For the text-containing cell, return its midpoint in [X, Y] coordinate format. 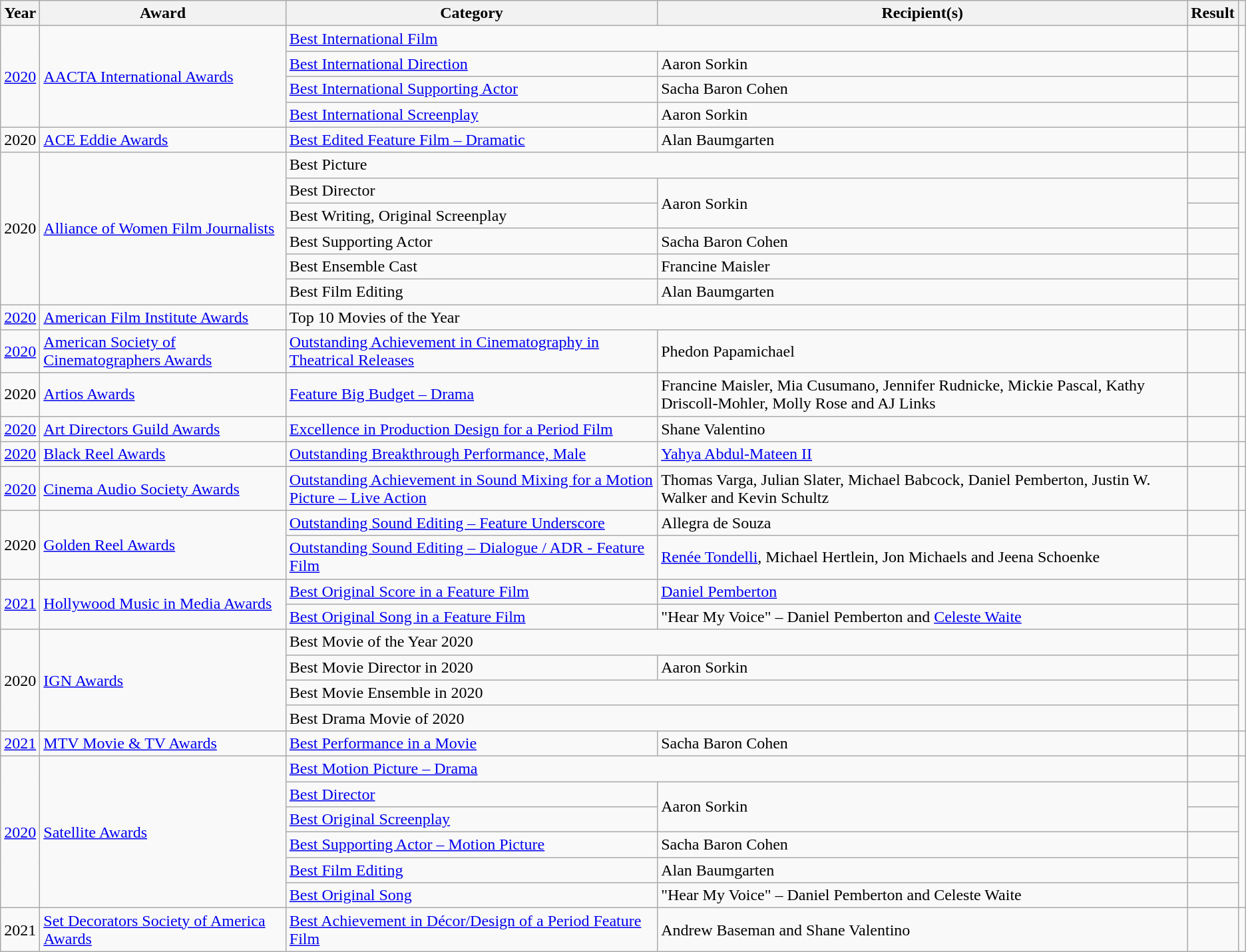
Best Movie of the Year 2020 [736, 642]
Alliance of Women Film Journalists [162, 228]
Excellence in Production Design for a Period Film [471, 429]
IGN Awards [162, 680]
Best Supporting Actor [471, 241]
Outstanding Achievement in Sound Mixing for a Motion Picture – Live Action [471, 488]
Golden Reel Awards [162, 544]
Renée Tondelli, Michael Hertlein, Jon Michaels and Jeena Schoenke [923, 557]
Result [1213, 13]
Cinema Audio Society Awards [162, 488]
ACE Eddie Awards [162, 140]
Best Achievement in Décor/Design of a Period Feature Film [471, 930]
Feature Big Budget – Drama [471, 395]
Best International Direction [471, 64]
Award [162, 13]
Best Picture [736, 165]
Best Original Song [471, 895]
Best Movie Ensemble in 2020 [736, 693]
Year [20, 13]
Best Ensemble Cast [471, 266]
Allegra de Souza [923, 523]
AACTA International Awards [162, 77]
Andrew Baseman and Shane Valentino [923, 930]
MTV Movie & TV Awards [162, 743]
Outstanding Breakthrough Performance, Male [471, 454]
Category [471, 13]
Best Supporting Actor – Motion Picture [471, 845]
Outstanding Sound Editing – Dialogue / ADR - Feature Film [471, 557]
Best Movie Director in 2020 [471, 667]
Yahya Abdul-Mateen II [923, 454]
Shane Valentino [923, 429]
American Film Institute Awards [162, 317]
Best Original Song in a Feature Film [471, 617]
Best Original Score in a Feature Film [471, 591]
Set Decorators Society of America Awards [162, 930]
Top 10 Movies of the Year [736, 317]
Best International Supporting Actor [471, 89]
Hollywood Music in Media Awards [162, 604]
Recipient(s) [923, 13]
Art Directors Guild Awards [162, 429]
Francine Maisler, Mia Cusumano, Jennifer Rudnicke, Mickie Pascal, Kathy Driscoll-Mohler, Molly Rose and AJ Links [923, 395]
Phedon Papamichael [923, 351]
Best Edited Feature Film – Dramatic [471, 140]
Artios Awards [162, 395]
Best Performance in a Movie [471, 743]
Outstanding Sound Editing – Feature Underscore [471, 523]
Daniel Pemberton [923, 591]
Francine Maisler [923, 266]
Best Original Screenplay [471, 820]
Black Reel Awards [162, 454]
Satellite Awards [162, 832]
Best Drama Movie of 2020 [736, 718]
American Society of Cinematographers Awards [162, 351]
Best Writing, Original Screenplay [471, 216]
Best International Film [736, 39]
Thomas Varga, Julian Slater, Michael Babcock, Daniel Pemberton, Justin W. Walker and Kevin Schultz [923, 488]
Outstanding Achievement in Cinematography in Theatrical Releases [471, 351]
Best International Screenplay [471, 114]
Best Motion Picture – Drama [736, 768]
